Capture the cell that displays the provided text and extract its [X, Y] central coordinate. 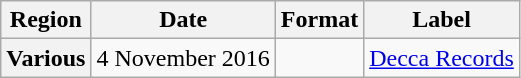
Label [442, 20]
Region [46, 20]
4 November 2016 [183, 58]
Format [319, 20]
Various [46, 58]
Date [183, 20]
Decca Records [442, 58]
